Identify which cell holds the provided text, then report its (x, y) central coordinate. 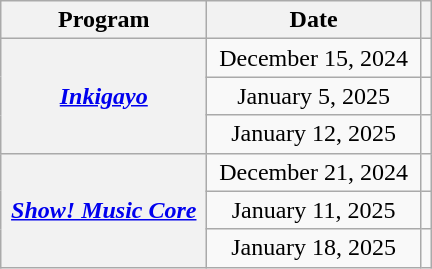
Program (104, 20)
Show! Music Core (104, 210)
Date (314, 20)
Inkigayo (104, 96)
January 12, 2025 (314, 134)
December 15, 2024 (314, 58)
January 5, 2025 (314, 96)
January 11, 2025 (314, 210)
January 18, 2025 (314, 248)
December 21, 2024 (314, 172)
